For the text-containing cell, return its midpoint in [x, y] coordinate format. 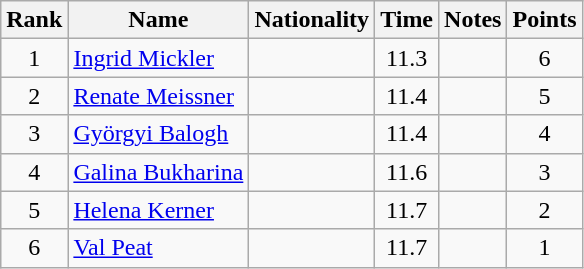
Helena Kerner [158, 210]
11.6 [407, 172]
Time [407, 20]
Name [158, 20]
Nationality [312, 20]
Renate Meissner [158, 96]
Val Peat [158, 248]
Rank [34, 20]
Points [544, 20]
Notes [473, 20]
Györgyi Balogh [158, 134]
Galina Bukharina [158, 172]
11.3 [407, 58]
Ingrid Mickler [158, 58]
